Locate the cell with the specified text and output its [X, Y] center coordinate. 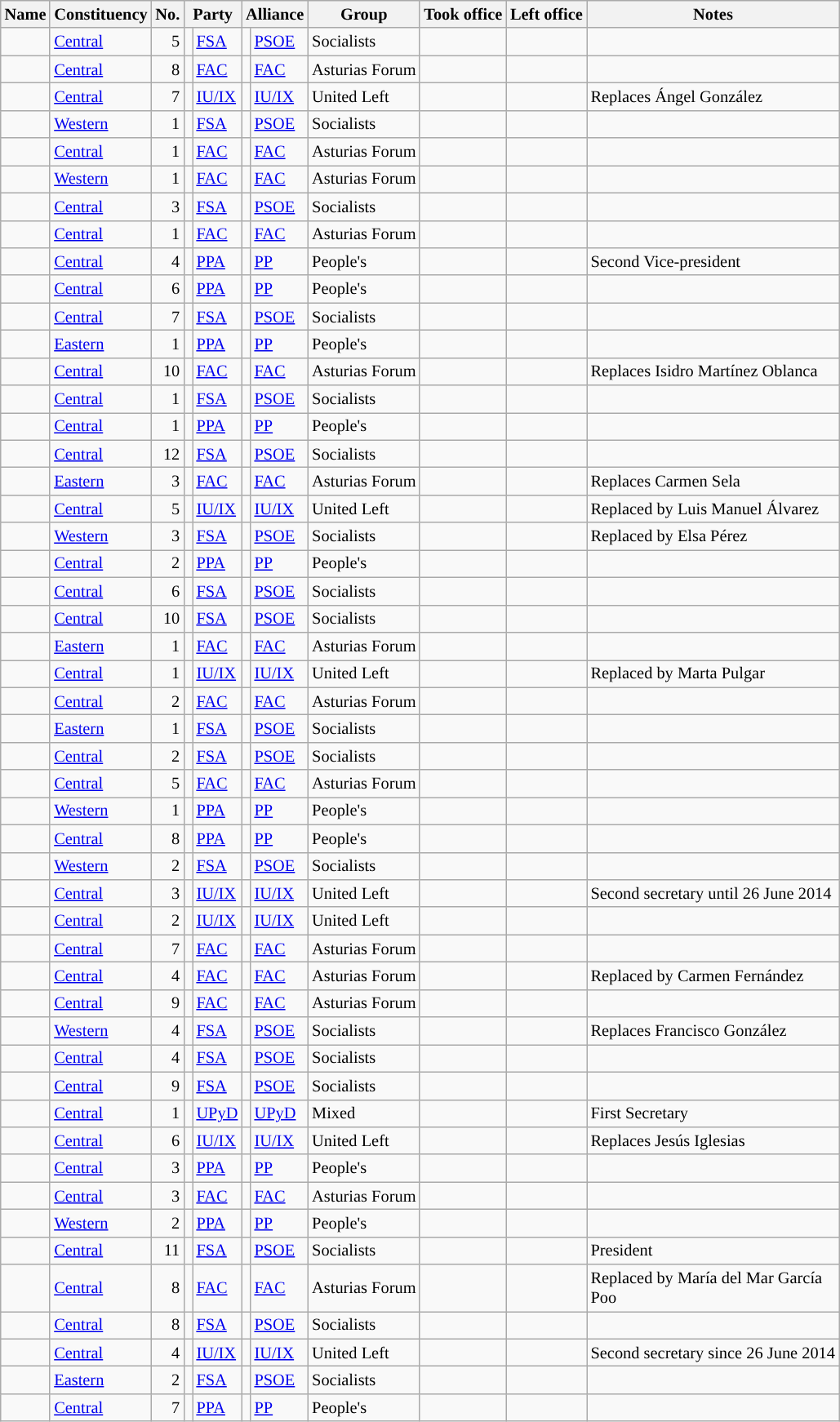
Replaces Carmen Sela [713, 481]
Replaced by Carmen Fernández [713, 975]
Replaces Isidro Martínez Oblanca [713, 371]
President [713, 1251]
Replaces Jesús Iglesias [713, 1140]
Replaced by Elsa Pérez [713, 536]
Second secretary since 26 June 2014 [713, 1353]
Name [26, 14]
Party [212, 14]
Group [364, 14]
Replaced by María del Mar García Poo [713, 1288]
Replaced by Marta Pulgar [713, 673]
First Secretary [713, 1113]
Took office [463, 14]
Replaces Francisco González [713, 1031]
Replaces Ángel González [713, 96]
11 [167, 1251]
Constituency [100, 14]
No. [167, 14]
Second secretary until 26 June 2014 [713, 893]
Replaced by Luis Manuel Álvarez [713, 509]
Notes [713, 14]
Alliance [274, 14]
12 [167, 454]
Left office [547, 14]
Mixed [364, 1113]
Second Vice-president [713, 261]
